Pinpoint the cell where the given text exists, returning its (X, Y) midpoint coordinate. 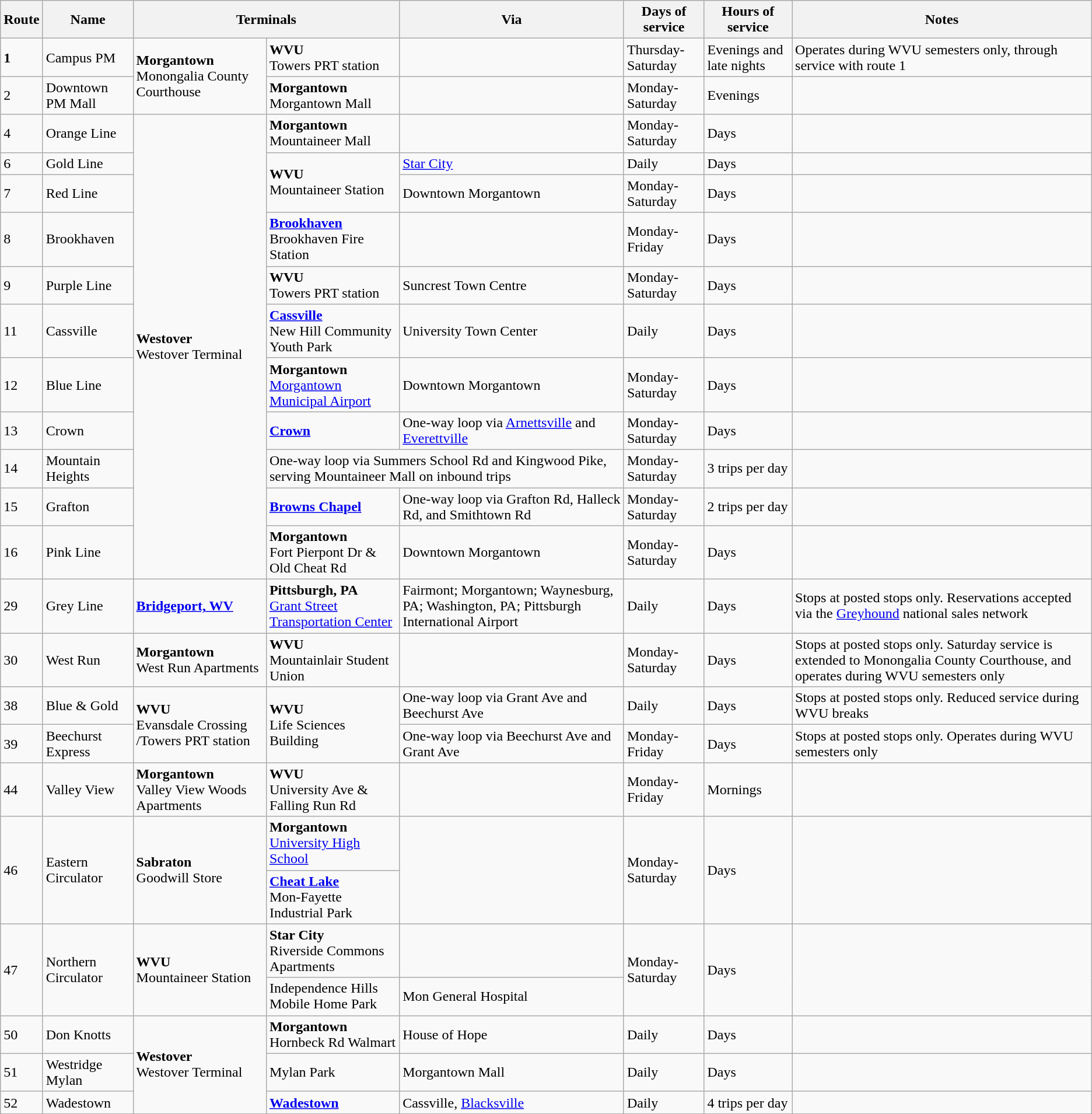
51 (22, 1073)
MorgantownMountaineer Mall (332, 133)
One-way loop via Arnettsville and Everettville (512, 431)
4 (22, 133)
Mylan Park (332, 1073)
Brookhaven (87, 239)
MorgantownMorgantown Mall (332, 96)
Pittsburgh, PAGrant Street Transportation Center (332, 606)
Fairmont; Morgantown; Waynesburg, PA; Washington, PA; Pittsburgh International Airport (512, 606)
Morgantown Mall (512, 1073)
MorgantownValley View Woods Apartments (199, 790)
Blue Line (87, 385)
Route (22, 20)
2 (22, 96)
Stops at posted stops only. Reservations accepted via the Greyhound national sales network (942, 606)
MorgantownFort Pierpont Dr & Old Cheat Rd (332, 553)
House of Hope (512, 1034)
BrookhavenBrookhaven Fire Station (332, 239)
6 (22, 163)
30 (22, 660)
MorgantownHornbeck Rd Walmart (332, 1034)
Northern Circulator (87, 970)
Pink Line (87, 553)
Orange Line (87, 133)
Campus PM (87, 57)
Bridgeport, WV (199, 606)
Days of service (664, 20)
Purple Line (87, 285)
Name (87, 20)
Valley View (87, 790)
WVULife Sciences Building (332, 725)
Mountain Heights (87, 468)
Grey Line (87, 606)
Evenings (748, 96)
7 (22, 194)
Star City (512, 163)
Downtown PM Mall (87, 96)
Cassville (87, 331)
One-way loop via Summers School Rd and Kingwood Pike, serving Mountaineer Mall on inbound trips (444, 468)
Stops at posted stops only. Reduced service during WVU breaks (942, 706)
46 (22, 870)
Gold Line (87, 163)
WVUEvansdale Crossing /Towers PRT station (199, 725)
Red Line (87, 194)
Terminals (266, 20)
47 (22, 970)
West Run (87, 660)
39 (22, 743)
1 (22, 57)
MorgantownUniversity High School (332, 843)
Notes (942, 20)
Suncrest Town Centre (512, 285)
Via (512, 20)
Mon General Hospital (512, 997)
44 (22, 790)
15 (22, 507)
13 (22, 431)
Cassville, Blacksville (512, 1102)
Westridge Mylan (87, 1073)
Mornings (748, 790)
Don Knotts (87, 1034)
Star CityRiverside Commons Apartments (332, 951)
Blue & Gold (87, 706)
Cheat LakeMon-Fayette Industrial Park (332, 897)
MorgantownWest Run Apartments (199, 660)
Eastern Circulator (87, 870)
11 (22, 331)
MorgantownMonongalia County Courthouse (199, 76)
3 trips per day (748, 468)
52 (22, 1102)
Grafton (87, 507)
Stops at posted stops only. Saturday service is extended to Monongalia County Courthouse, and operates during WVU semesters only (942, 660)
Hours of service (748, 20)
One-way loop via Beechurst Ave and Grant Ave (512, 743)
Stops at posted stops only. Operates during WVU semesters only (942, 743)
Thursday-Saturday (664, 57)
WVUMountainlair Student Union (332, 660)
WVUUniversity Ave & Falling Run Rd (332, 790)
Evenings and late nights (748, 57)
12 (22, 385)
One-way loop via Grant Ave and Beechurst Ave (512, 706)
14 (22, 468)
4 trips per day (748, 1102)
Browns Chapel (332, 507)
2 trips per day (748, 507)
50 (22, 1034)
Operates during WVU semesters only, through service with route 1 (942, 57)
MorgantownMorgantown Municipal Airport (332, 385)
8 (22, 239)
Beechurst Express (87, 743)
16 (22, 553)
29 (22, 606)
38 (22, 706)
One-way loop via Grafton Rd, Halleck Rd, and Smithtown Rd (512, 507)
University Town Center (512, 331)
SabratonGoodwill Store (199, 870)
CassvilleNew Hill Community Youth Park (332, 331)
9 (22, 285)
Independence Hills Mobile Home Park (332, 997)
